Detect which cell encompasses the target text, then output its [X, Y] center coordinate. 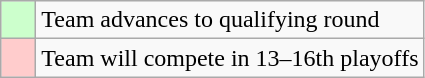
Team advances to qualifying round [230, 20]
Team will compete in 13–16th playoffs [230, 58]
